Identify which cell holds the provided text, then report its (X, Y) central coordinate. 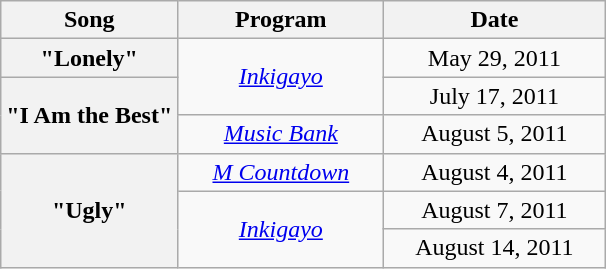
"Ugly" (90, 210)
July 17, 2011 (494, 96)
"Lonely" (90, 58)
August 14, 2011 (494, 248)
Music Bank (281, 134)
May 29, 2011 (494, 58)
Song (90, 20)
Program (281, 20)
August 4, 2011 (494, 172)
August 7, 2011 (494, 210)
Date (494, 20)
M Countdown (281, 172)
August 5, 2011 (494, 134)
"I Am the Best" (90, 115)
